From the cell containing the given text, extract its center point as [X, Y] coordinate. 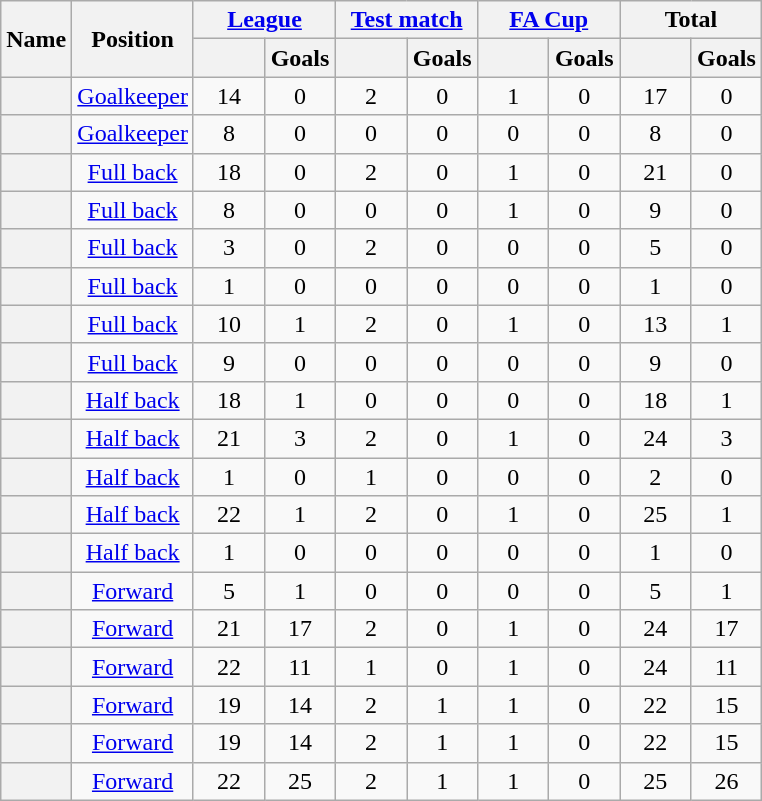
26 [726, 781]
FA Cup [549, 20]
Name [36, 39]
League [264, 20]
Position [133, 39]
10 [228, 324]
13 [656, 324]
Total [691, 20]
Test match [407, 20]
